Identify which cell holds the provided text, then report its (X, Y) central coordinate. 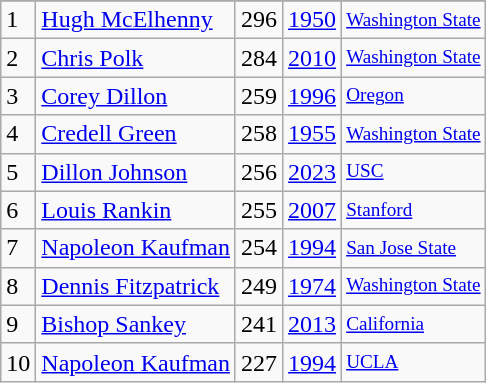
UCLA (414, 362)
2023 (312, 172)
Louis Rankin (136, 210)
1996 (312, 96)
8 (18, 286)
296 (258, 20)
Bishop Sankey (136, 324)
San Jose State (414, 248)
2 (18, 58)
6 (18, 210)
Dillon Johnson (136, 172)
258 (258, 134)
9 (18, 324)
Stanford (414, 210)
2013 (312, 324)
1950 (312, 20)
Hugh McElhenny (136, 20)
California (414, 324)
284 (258, 58)
5 (18, 172)
Dennis Fitzpatrick (136, 286)
7 (18, 248)
Credell Green (136, 134)
Oregon (414, 96)
255 (258, 210)
1955 (312, 134)
256 (258, 172)
1 (18, 20)
4 (18, 134)
2007 (312, 210)
259 (258, 96)
Corey Dillon (136, 96)
241 (258, 324)
Chris Polk (136, 58)
3 (18, 96)
2010 (312, 58)
1974 (312, 286)
249 (258, 286)
10 (18, 362)
227 (258, 362)
254 (258, 248)
USC (414, 172)
